Extract the (X, Y) coordinate from the center of the cell holding the provided text.  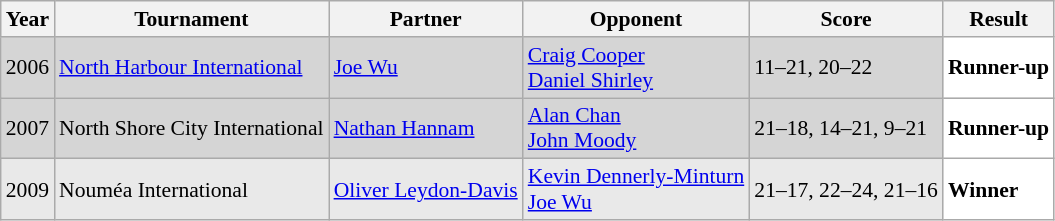
Oliver Leydon-Davis (426, 190)
21–18, 14–21, 9–21 (846, 128)
Nathan Hannam (426, 128)
Nouméa International (192, 190)
Alan Chan John Moody (636, 128)
North Shore City International (192, 128)
2006 (28, 68)
Tournament (192, 19)
Year (28, 19)
Score (846, 19)
Winner (998, 190)
Joe Wu (426, 68)
Opponent (636, 19)
Craig Cooper Daniel Shirley (636, 68)
11–21, 20–22 (846, 68)
Result (998, 19)
2009 (28, 190)
Partner (426, 19)
21–17, 22–24, 21–16 (846, 190)
2007 (28, 128)
North Harbour International (192, 68)
Kevin Dennerly-Minturn Joe Wu (636, 190)
